Provide the (x, y) coordinate of the cell's center where the given text is located.  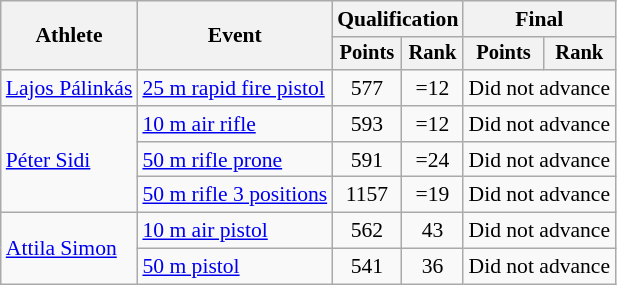
Event (234, 36)
Athlete (70, 36)
43 (433, 231)
50 m pistol (234, 267)
593 (366, 124)
Attila Simon (70, 248)
591 (366, 160)
562 (366, 231)
25 m rapid fire pistol (234, 88)
=24 (433, 160)
36 (433, 267)
50 m rifle prone (234, 160)
10 m air rifle (234, 124)
577 (366, 88)
541 (366, 267)
1157 (366, 195)
Lajos Pálinkás (70, 88)
=19 (433, 195)
Péter Sidi (70, 160)
Final (539, 19)
10 m air pistol (234, 231)
50 m rifle 3 positions (234, 195)
Qualification (398, 19)
